Detect which cell encompasses the target text, then output its [x, y] center coordinate. 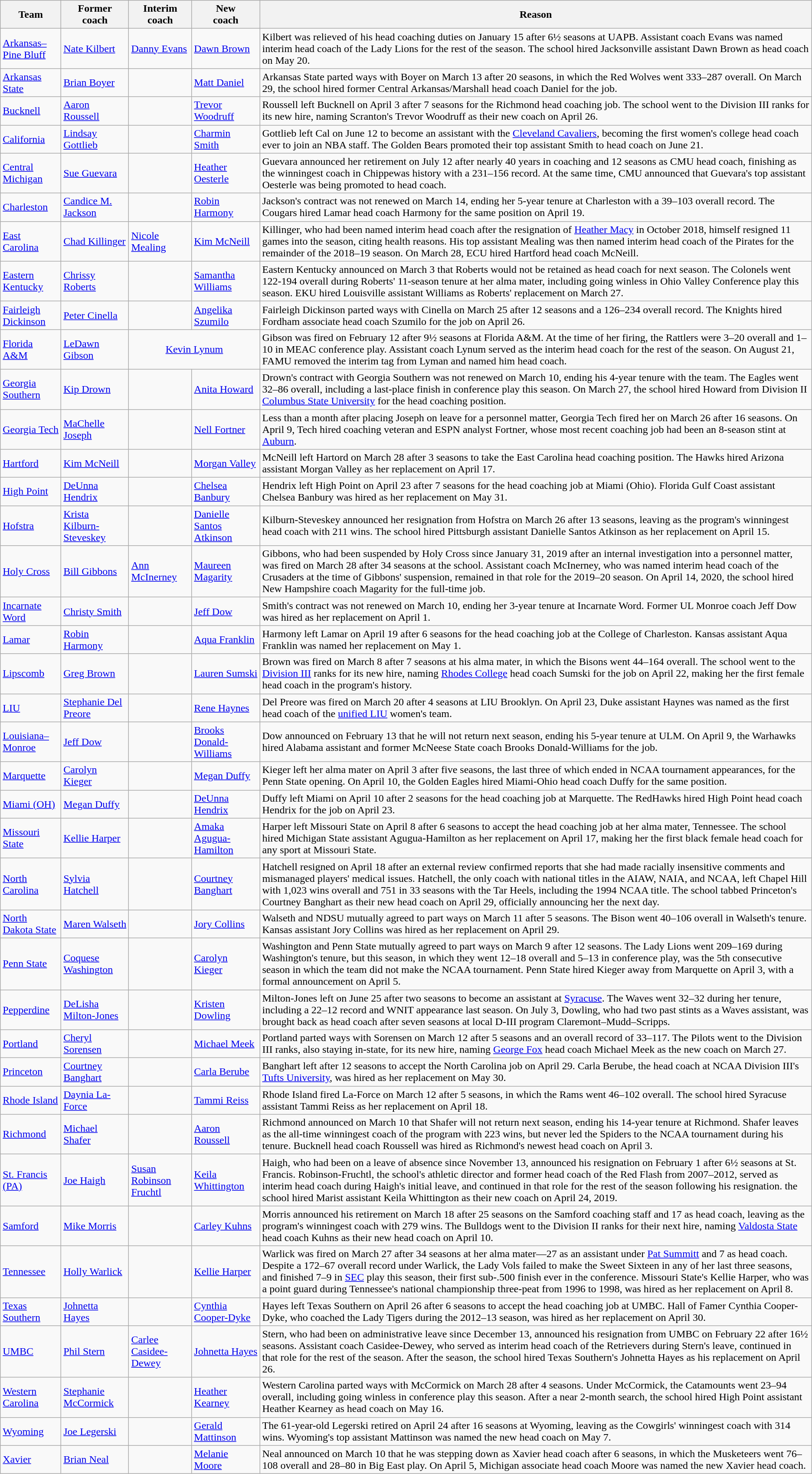
Stephanie Del Preore [95, 708]
Cheryl Sorensen [95, 1044]
Portland [31, 1044]
Kip Drown [95, 389]
Brian Boyer [95, 82]
Bucknell [31, 111]
Daynia La-Force [95, 1100]
Nate Kilbert [95, 49]
Peter Cinella [95, 315]
Arkansas–Pine Bluff [31, 49]
Fairleigh Dickinson [31, 315]
North Dakota State [31, 924]
Marquette [31, 776]
Hofstra [31, 526]
Missouri State [31, 838]
Joe Haigh [95, 1180]
Morgan Valley [226, 463]
Dawn Brown [226, 49]
Krista Kilburn-Steveskey [95, 526]
Heather Oesterle [226, 173]
Michael Meek [226, 1044]
Newcoach [226, 15]
Georgia Southern [31, 389]
Texas Southern [31, 1312]
Interimcoach [160, 15]
Arkansas State [31, 82]
Eastern Kentucky [31, 281]
Central Michigan [31, 173]
Holy Cross [31, 572]
Gerald Mattinson [226, 1431]
Heather Kearney [226, 1397]
Keila Whittington [226, 1180]
Joe Legerski [95, 1431]
High Point [31, 492]
Brian Neal [95, 1459]
Ann McInerney [160, 572]
Melanie Moore [226, 1459]
Hartford [31, 463]
Stephanie McCormick [95, 1397]
Nell Fortner [226, 429]
Incarnate Word [31, 612]
Anita Howard [226, 389]
LIU [31, 708]
Lindsay Gottlieb [95, 139]
Cynthia Cooper-Dyke [226, 1312]
Jory Collins [226, 924]
Sylvia Hatchell [95, 884]
Susan Robinson Fruchtl [160, 1180]
UMBC [31, 1352]
Matt Daniel [226, 82]
Christy Smith [95, 612]
Aqua Franklin [226, 639]
Tennessee [31, 1272]
Mike Morris [95, 1226]
Chelsea Banbury [226, 492]
Greg Brown [95, 674]
Nicole Mealing [160, 241]
DeLisha Milton-Jones [95, 1010]
Trevor Woodruff [226, 111]
Tammi Reiss [226, 1100]
Xavier [31, 1459]
Rene Haynes [226, 708]
Amaka Agugua-Hamilton [226, 838]
Charleston [31, 207]
Maren Walseth [95, 924]
Bill Gibbons [95, 572]
Penn State [31, 964]
Angelika Szumilo [226, 315]
Rhode Island [31, 1100]
Wyoming [31, 1431]
St. Francis (PA) [31, 1180]
East Carolina [31, 241]
Team [31, 15]
Charmin Smith [226, 139]
Chrissy Roberts [95, 281]
Coquese Washington [95, 964]
Danielle Santos Atkinson [226, 526]
Holly Warlick [95, 1272]
Lauren Sumski [226, 674]
Louisiana–Monroe [31, 742]
Western Carolina [31, 1397]
Princeton [31, 1072]
Michael Shafer [95, 1134]
Reason [536, 15]
Chad Killinger [95, 241]
Richmond [31, 1134]
Danny Evans [160, 49]
Lamar [31, 639]
MaChelle Joseph [95, 429]
Brooks Donald-Williams [226, 742]
Candice M. Jackson [95, 207]
Kristen Dowling [226, 1010]
Carlee Casidee-Dewey [160, 1352]
Pepperdine [31, 1010]
Carla Berube [226, 1072]
Florida A&M [31, 349]
LeDawn Gibson [95, 349]
California [31, 139]
Formercoach [95, 15]
Georgia Tech [31, 429]
Samford [31, 1226]
Maureen Magarity [226, 572]
Sue Guevara [95, 173]
Lipscomb [31, 674]
Carley Kuhns [226, 1226]
Samantha Williams [226, 281]
North Carolina [31, 884]
Phil Stern [95, 1352]
Kevin Lynum [194, 349]
Miami (OH) [31, 804]
